Find where the given text appears and provide that cell's center as (X, Y) coordinate. 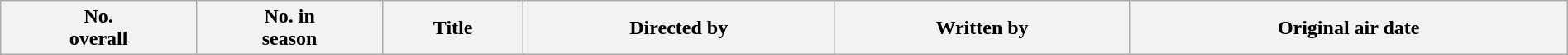
Original air date (1348, 28)
Directed by (678, 28)
No.overall (99, 28)
Written by (982, 28)
No. inseason (289, 28)
Title (453, 28)
